Search for the cell housing the specified text and yield its [x, y] center coordinate. 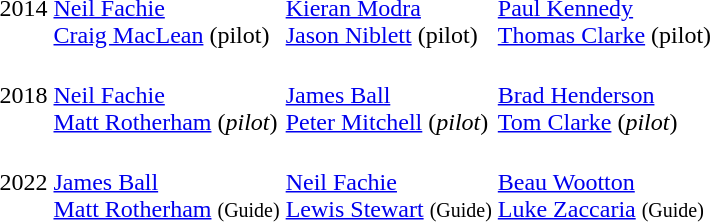
James BallPeter Mitchell (pilot) [388, 95]
Neil FachieMatt Rotherham (pilot) [166, 95]
